Return the (x, y) coordinate for the center point of the cell that contains the specified text.  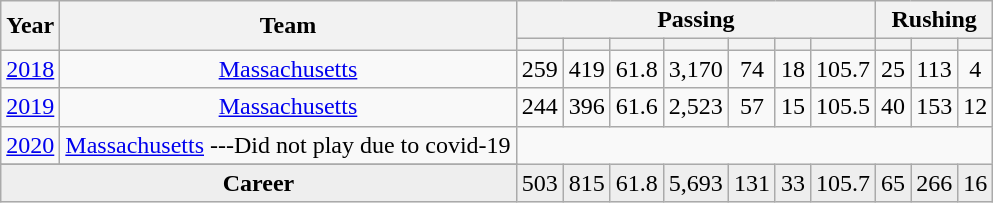
25 (894, 69)
16 (976, 183)
Year (30, 26)
396 (586, 107)
Rushing (934, 20)
57 (752, 107)
Massachusetts ---Did not play due to covid-19 (288, 145)
153 (934, 107)
Career (258, 183)
33 (792, 183)
4 (976, 69)
266 (934, 183)
40 (894, 107)
3,170 (696, 69)
18 (792, 69)
2018 (30, 69)
503 (540, 183)
Team (288, 26)
15 (792, 107)
74 (752, 69)
2019 (30, 107)
5,693 (696, 183)
12 (976, 107)
Passing (696, 20)
113 (934, 69)
259 (540, 69)
419 (586, 69)
61.6 (636, 107)
2020 (30, 145)
131 (752, 183)
815 (586, 183)
244 (540, 107)
2,523 (696, 107)
65 (894, 183)
105.5 (844, 107)
